Provide the (X, Y) coordinate of the cell's center where the given text is located.  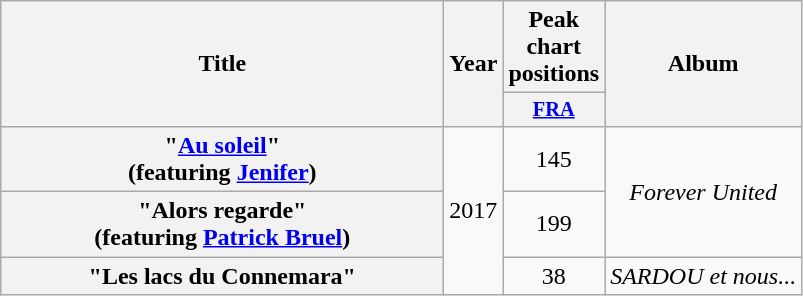
FRA (554, 110)
2017 (474, 210)
Album (704, 64)
Title (222, 64)
Forever United (704, 191)
38 (554, 276)
145 (554, 158)
SARDOU et nous... (704, 276)
199 (554, 224)
"Au soleil"(featuring Jenifer) (222, 158)
Year (474, 64)
Peak chart positions (554, 47)
"Les lacs du Connemara" (222, 276)
"Alors regarde"(featuring Patrick Bruel) (222, 224)
